Capture the cell that displays the provided text and extract its (X, Y) central coordinate. 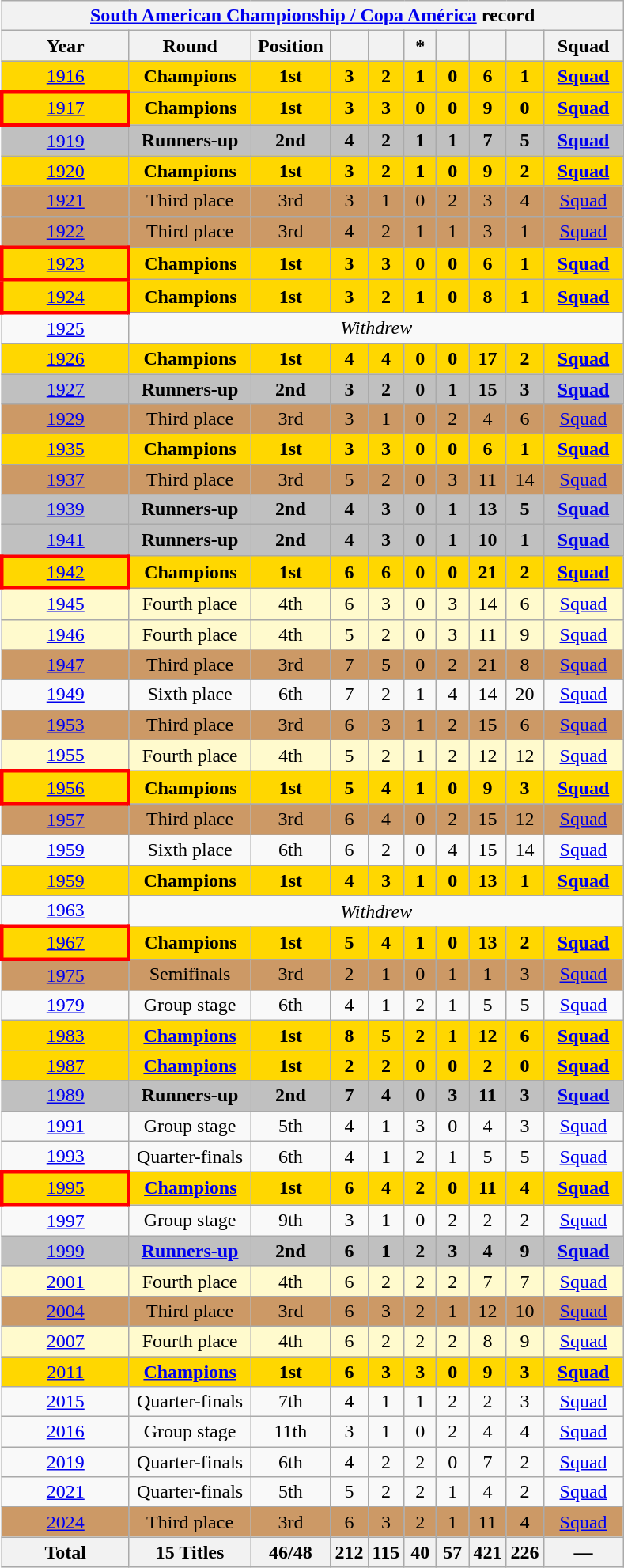
1935 (65, 449)
1924 (65, 296)
1941 (65, 540)
1920 (65, 171)
South American Championship / Copa América record (312, 16)
1937 (65, 479)
1921 (65, 201)
226 (525, 1552)
1987 (65, 1066)
2001 (65, 1281)
2007 (65, 1341)
1995 (65, 1188)
1923 (65, 264)
2004 (65, 1311)
1997 (65, 1221)
Position (291, 46)
40 (421, 1552)
1926 (65, 358)
1949 (65, 695)
1963 (65, 911)
1979 (65, 1006)
1925 (65, 328)
1975 (65, 975)
1919 (65, 141)
1983 (65, 1036)
1945 (65, 604)
9th (291, 1221)
1917 (65, 108)
421 (487, 1552)
1999 (65, 1251)
1946 (65, 634)
Year (65, 46)
2011 (65, 1371)
1916 (65, 77)
1922 (65, 232)
1993 (65, 1157)
Semifinals (190, 975)
1967 (65, 943)
1957 (65, 820)
— (584, 1552)
1947 (65, 665)
20 (525, 695)
2021 (65, 1492)
1953 (65, 725)
46/48 (291, 1552)
15 Titles (190, 1552)
Total (65, 1552)
2019 (65, 1462)
1939 (65, 509)
1991 (65, 1126)
11th (291, 1432)
57 (452, 1552)
115 (386, 1552)
212 (350, 1552)
1929 (65, 419)
2015 (65, 1402)
1942 (65, 571)
2016 (65, 1432)
1956 (65, 788)
1989 (65, 1096)
1955 (65, 756)
2024 (65, 1522)
1927 (65, 388)
17 (487, 358)
7th (291, 1402)
Round (190, 46)
* (421, 46)
